Return the (X, Y) coordinate for the center point of the cell that contains the specified text.  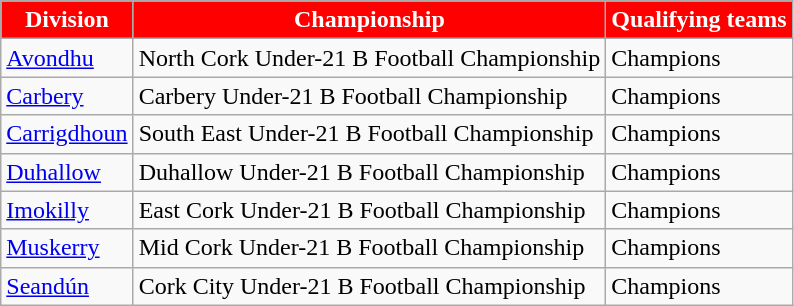
Qualifying teams (699, 20)
Championship (370, 20)
Duhallow Under-21 B Football Championship (370, 172)
East Cork Under-21 B Football Championship (370, 210)
Muskerry (67, 248)
Imokilly (67, 210)
Division (67, 20)
Carrigdhoun (67, 134)
North Cork Under-21 B Football Championship (370, 58)
Avondhu (67, 58)
Mid Cork Under-21 B Football Championship (370, 248)
Carbery (67, 96)
Cork City Under-21 B Football Championship (370, 286)
Duhallow (67, 172)
Seandún (67, 286)
Carbery Under-21 B Football Championship (370, 96)
South East Under-21 B Football Championship (370, 134)
